Detect which cell encompasses the target text, then output its [X, Y] center coordinate. 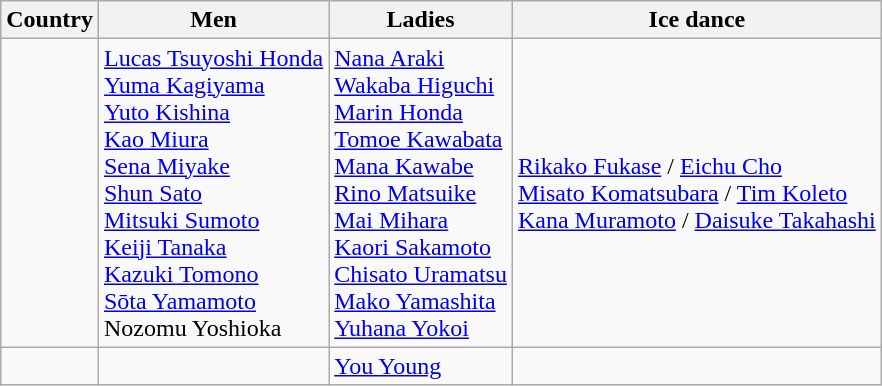
You Young [421, 366]
Ice dance [696, 20]
Country [50, 20]
Nana ArakiWakaba HiguchiMarin HondaTomoe KawabataMana KawabeRino MatsuikeMai MiharaKaori SakamotoChisato UramatsuMako YamashitaYuhana Yokoi [421, 193]
Rikako Fukase / Eichu ChoMisato Komatsubara / Tim KoletoKana Muramoto / Daisuke Takahashi [696, 193]
Men [213, 20]
Ladies [421, 20]
Lucas Tsuyoshi HondaYuma KagiyamaYuto KishinaKao MiuraSena MiyakeShun SatoMitsuki SumotoKeiji TanakaKazuki TomonoSōta YamamotoNozomu Yoshioka [213, 193]
